From the cell containing the given text, extract its center point as [X, Y] coordinate. 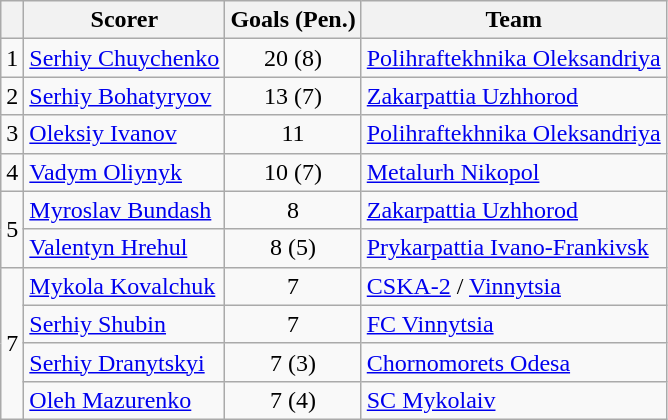
13 (7) [293, 96]
CSKA-2 / Vinnytsia [514, 286]
Oleksiy Ivanov [124, 134]
8 (5) [293, 248]
4 [12, 172]
10 (7) [293, 172]
Oleh Mazurenko [124, 400]
11 [293, 134]
Chornomorets Odesa [514, 362]
Mykola Kovalchuk [124, 286]
Serhiy Chuychenko [124, 58]
2 [12, 96]
Myroslav Bundash [124, 210]
FC Vinnytsia [514, 324]
Serhiy Bohatyryov [124, 96]
7 (3) [293, 362]
1 [12, 58]
Goals (Pen.) [293, 20]
5 [12, 229]
Vadym Oliynyk [124, 172]
Team [514, 20]
SC Mykolaiv [514, 400]
7 (4) [293, 400]
Serhiy Dranytskyi [124, 362]
Prykarpattia Ivano-Frankivsk [514, 248]
20 (8) [293, 58]
Metalurh Nikopol [514, 172]
8 [293, 210]
Serhiy Shubin [124, 324]
Scorer [124, 20]
Valentyn Hrehul [124, 248]
3 [12, 134]
